Provide the [X, Y] coordinate of the cell's center where the given text is located.  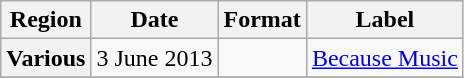
Label [384, 20]
Date [154, 20]
Because Music [384, 58]
Region [46, 20]
Format [262, 20]
3 June 2013 [154, 58]
Various [46, 58]
